Detect which cell encompasses the target text, then output its [X, Y] center coordinate. 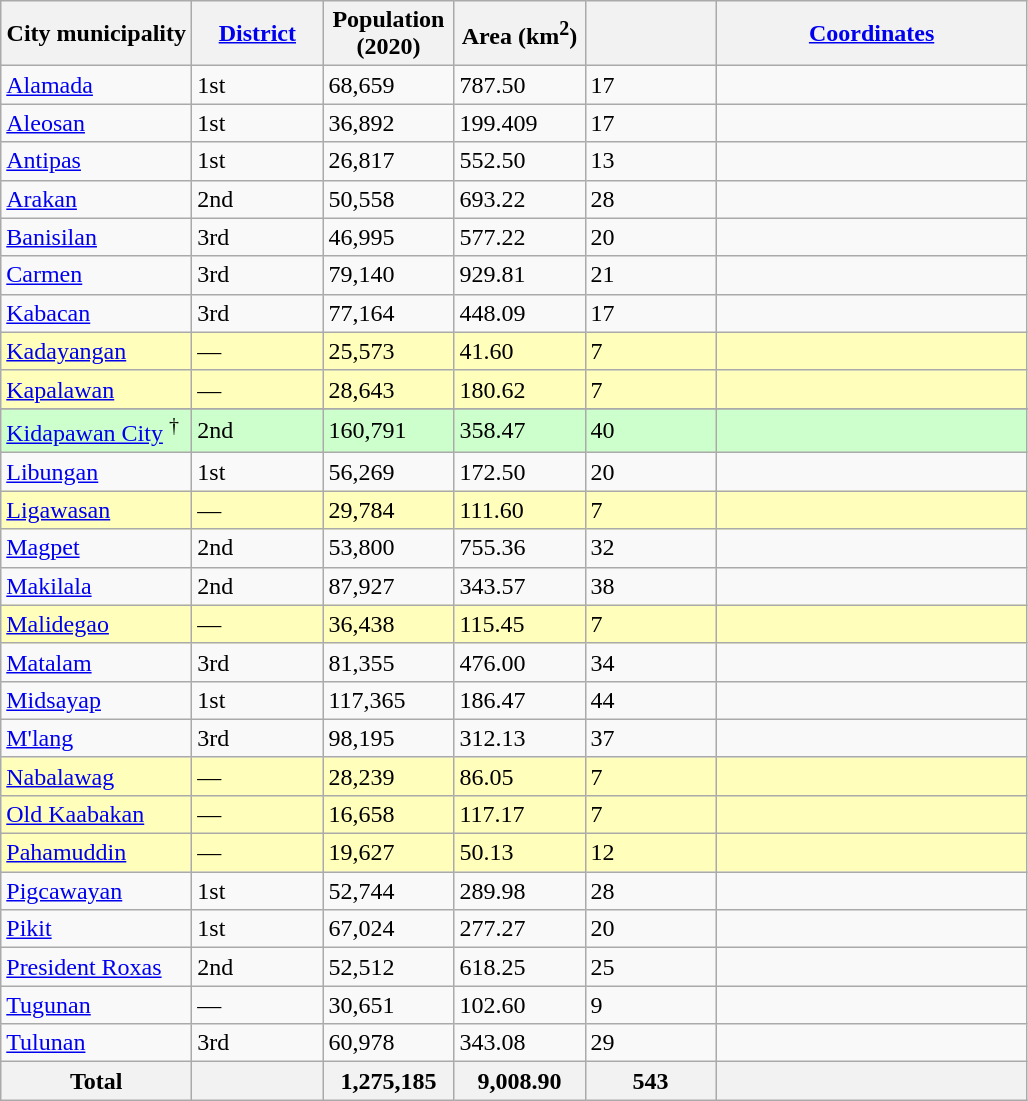
City municipality [96, 34]
186.47 [520, 700]
160,791 [388, 430]
56,269 [388, 472]
618.25 [520, 967]
87,927 [388, 586]
Area (km2) [520, 34]
Pigcawayan [96, 891]
29 [650, 1043]
117.17 [520, 814]
343.08 [520, 1043]
9,008.90 [520, 1081]
Population (2020) [388, 34]
755.36 [520, 548]
Libungan [96, 472]
50.13 [520, 853]
98,195 [388, 738]
37 [650, 738]
Coordinates [872, 34]
46,995 [388, 237]
60,978 [388, 1043]
289.98 [520, 891]
180.62 [520, 389]
Makilala [96, 586]
787.50 [520, 85]
29,784 [388, 510]
552.50 [520, 161]
Tulunan [96, 1043]
M'lang [96, 738]
26,817 [388, 161]
Nabalawag [96, 776]
36,438 [388, 624]
41.60 [520, 351]
67,024 [388, 929]
Malidegao [96, 624]
Kabacan [96, 313]
343.57 [520, 586]
358.47 [520, 430]
79,140 [388, 275]
929.81 [520, 275]
102.60 [520, 1005]
Old Kaabakan [96, 814]
Antipas [96, 161]
19,627 [388, 853]
693.22 [520, 199]
448.09 [520, 313]
District [258, 34]
34 [650, 662]
16,658 [388, 814]
Arakan [96, 199]
38 [650, 586]
Midsayap [96, 700]
312.13 [520, 738]
25,573 [388, 351]
12 [650, 853]
Matalam [96, 662]
Carmen [96, 275]
543 [650, 1081]
1,275,185 [388, 1081]
Kapalawan [96, 389]
32 [650, 548]
9 [650, 1005]
277.27 [520, 929]
28,643 [388, 389]
86.05 [520, 776]
13 [650, 161]
117,365 [388, 700]
50,558 [388, 199]
Pikit [96, 929]
577.22 [520, 237]
40 [650, 430]
Kidapawan City † [96, 430]
Aleosan [96, 123]
53,800 [388, 548]
52,744 [388, 891]
44 [650, 700]
21 [650, 275]
President Roxas [96, 967]
Kadayangan [96, 351]
199.409 [520, 123]
Banisilan [96, 237]
Magpet [96, 548]
476.00 [520, 662]
77,164 [388, 313]
81,355 [388, 662]
Total [96, 1081]
Pahamuddin [96, 853]
111.60 [520, 510]
Alamada [96, 85]
115.45 [520, 624]
28,239 [388, 776]
Tugunan [96, 1005]
68,659 [388, 85]
30,651 [388, 1005]
Ligawasan [96, 510]
52,512 [388, 967]
25 [650, 967]
172.50 [520, 472]
36,892 [388, 123]
